Extract the [x, y] coordinate from the center of the cell holding the provided text.  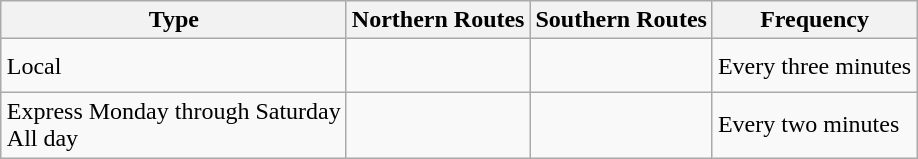
Southern Routes [621, 20]
Every three minutes [814, 66]
Frequency [814, 20]
Type [174, 20]
Local [174, 66]
Express Monday through SaturdayAll day [174, 124]
Northern Routes [438, 20]
Every two minutes [814, 124]
